Detect which cell encompasses the target text, then output its [x, y] center coordinate. 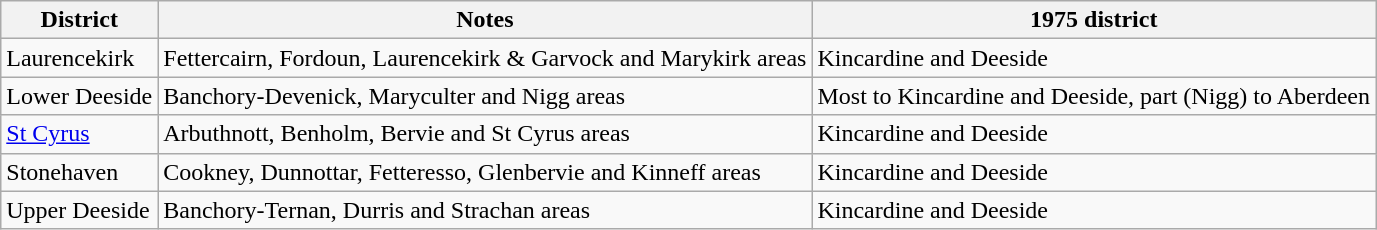
Banchory-Ternan, Durris and Strachan areas [485, 210]
St Cyrus [80, 134]
Lower Deeside [80, 96]
Notes [485, 20]
District [80, 20]
Fettercairn, Fordoun, Laurencekirk & Garvock and Marykirk areas [485, 58]
Cookney, Dunnottar, Fetteresso, Glenbervie and Kinneff areas [485, 172]
Upper Deeside [80, 210]
Arbuthnott, Benholm, Bervie and St Cyrus areas [485, 134]
Most to Kincardine and Deeside, part (Nigg) to Aberdeen [1094, 96]
Laurencekirk [80, 58]
1975 district [1094, 20]
Stonehaven [80, 172]
Banchory-Devenick, Maryculter and Nigg areas [485, 96]
